Find where the given text appears and provide that cell's center as (X, Y) coordinate. 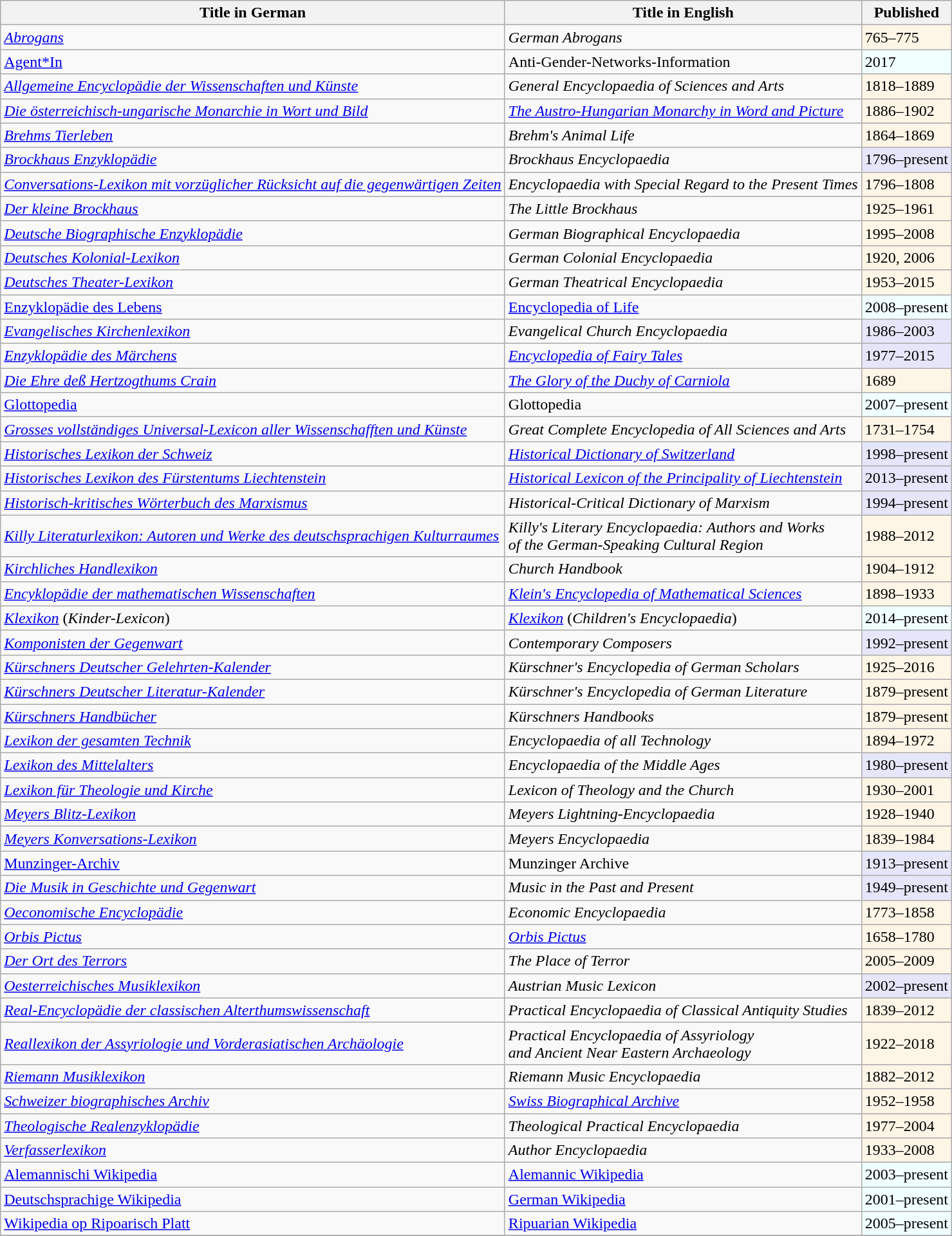
1773–1858 (906, 912)
Ripuarian Wikipedia (683, 1224)
1980–present (906, 765)
1882–2012 (906, 1076)
2003–present (906, 1175)
Lexikon der gesamten Technik (253, 741)
Oeconomische Encyclopädie (253, 912)
Lexicon of Theology and the Church (683, 790)
1994–present (906, 503)
Der kleine Brockhaus (253, 209)
Alemannischi Wikipedia (253, 1175)
Wikipedia op Ripoarisch Platt (253, 1224)
Enzyklopädie des Märchens (253, 356)
Kürschner's Encyclopedia of German Literature (683, 691)
Riemann Music Encyclopaedia (683, 1076)
Practical Encyclopaedia of Assyriologyand Ancient Near Eastern Archaeology (683, 1043)
The Little Brockhaus (683, 209)
Real-Encyclopädie der classischen Alterthumswissenschaft (253, 1010)
1796–present (906, 160)
Klexikon (Kinder-Lexicon) (253, 618)
Alemannic Wikipedia (683, 1175)
Published (906, 13)
Riemann Musiklexikon (253, 1076)
1796–1808 (906, 184)
Swiss Biographical Archive (683, 1101)
The Place of Terror (683, 961)
1933–2008 (906, 1150)
Kürschners Deutscher Literatur-Kalender (253, 691)
Meyers Lightning-Encyclopaedia (683, 814)
Deutschsprachige Wikipedia (253, 1199)
Austrian Music Lexicon (683, 986)
Kürschners Handbooks (683, 716)
Komponisten der Gegenwart (253, 642)
Historisches Lexikon des Fürstentums Liechtenstein (253, 478)
Kürschners Handbücher (253, 716)
Meyers Blitz-Lexikon (253, 814)
1977–2004 (906, 1126)
Kürschner's Encyclopedia of German Scholars (683, 667)
Economic Encyclopaedia (683, 912)
Meyers Encyclopaedia (683, 839)
Title in German (253, 13)
2014–present (906, 618)
Brehm's Animal Life (683, 135)
Enzyklopädie des Lebens (253, 307)
1952–1958 (906, 1101)
Grosses vollständiges Universal-Lexicon aller Wissenschafften und Künste (253, 429)
Author Encyclopaedia (683, 1150)
General Encyclopaedia of Sciences and Arts (683, 86)
1998–present (906, 454)
Deutsches Kolonial-Lexikon (253, 257)
Schweizer biographisches Archiv (253, 1101)
Verfasserlexikon (253, 1150)
Oesterreichisches Musiklexikon (253, 986)
2007–present (906, 405)
2008–present (906, 307)
Historical Dictionary of Switzerland (683, 454)
Historical-Critical Dictionary of Marxism (683, 503)
Contemporary Composers (683, 642)
1886–1902 (906, 111)
2005–2009 (906, 961)
Brockhaus Encyclopaedia (683, 160)
1995–2008 (906, 233)
1894–1972 (906, 741)
1913–present (906, 863)
Conversations-Lexikon mit vorzüglicher Rücksicht auf die gegenwärtigen Zeiten (253, 184)
Encyklopädie der mathematischen Wissenschaften (253, 594)
Klexikon (Children's Encyclopaedia) (683, 618)
Practical Encyclopaedia of Classical Antiquity Studies (683, 1010)
1992–present (906, 642)
German Colonial Encyclopaedia (683, 257)
Church Handbook (683, 569)
Munzinger Archive (683, 863)
1839–1984 (906, 839)
Kürschners Deutscher Gelehrten-Kalender (253, 667)
1930–2001 (906, 790)
1922–2018 (906, 1043)
Evangelisches Kirchenlexikon (253, 332)
1925–1961 (906, 209)
1925–2016 (906, 667)
Klein's Encyclopedia of Mathematical Sciences (683, 594)
Brockhaus Enzyklopädie (253, 160)
2005–present (906, 1224)
German Theatrical Encyclopaedia (683, 282)
1731–1754 (906, 429)
Brehms Tierleben (253, 135)
Kirchliches Handlexikon (253, 569)
1864–1869 (906, 135)
1953–2015 (906, 282)
Encyclopaedia with Special Regard to the Present Times (683, 184)
Theological Practical Encyclopaedia (683, 1126)
Theologische Realenzyklopädie (253, 1126)
1928–1940 (906, 814)
Encyclopaedia of the Middle Ages (683, 765)
1904–1912 (906, 569)
Reallexikon der Assyriologie und Vorderasiatischen Archäologie (253, 1043)
765–775 (906, 37)
Encyclopedia of Fairy Tales (683, 356)
Munzinger-Archiv (253, 863)
Historisch-kritisches Wörterbuch des Marxismus (253, 503)
Music in the Past and Present (683, 888)
Killy Literaturlexikon: Autoren und Werke des deutschsprachigen Kulturraumes (253, 536)
1986–2003 (906, 332)
Deutsches Theater-Lexikon (253, 282)
German Abrogans (683, 37)
Lexikon des Mittelalters (253, 765)
The Austro-Hungarian Monarchy in Word and Picture (683, 111)
Die Musik in Geschichte und Gegenwart (253, 888)
2013–present (906, 478)
German Wikipedia (683, 1199)
German Biographical Encyclopaedia (683, 233)
1658–1780 (906, 937)
Encyclopedia of Life (683, 307)
1839–2012 (906, 1010)
Meyers Konversations-Lexikon (253, 839)
Agent*In (253, 62)
Evangelical Church Encyclopaedia (683, 332)
Title in English (683, 13)
1977–2015 (906, 356)
Deutsche Biographische Enzyklopädie (253, 233)
Great Complete Encyclopedia of All Sciences and Arts (683, 429)
Historisches Lexikon der Schweiz (253, 454)
Allgemeine Encyclopädie der Wissenschaften und Künste (253, 86)
2017 (906, 62)
Abrogans (253, 37)
1689 (906, 380)
Encyclopaedia of all Technology (683, 741)
Killy's Literary Encyclopaedia: Authors and Worksof the German-Speaking Cultural Region (683, 536)
Historical Lexicon of the Principality of Liechtenstein (683, 478)
1818–1889 (906, 86)
1920, 2006 (906, 257)
2001–present (906, 1199)
1949–present (906, 888)
1988–2012 (906, 536)
Die österreichisch-ungarische Monarchie in Wort und Bild (253, 111)
1898–1933 (906, 594)
Der Ort des Terrors (253, 961)
The Glory of the Duchy of Carniola (683, 380)
Anti-Gender-Networks-Information (683, 62)
2002–present (906, 986)
Die Ehre deß Hertzogthums Crain (253, 380)
Lexikon für Theologie und Kirche (253, 790)
